From the cell containing the given text, extract its center point as [X, Y] coordinate. 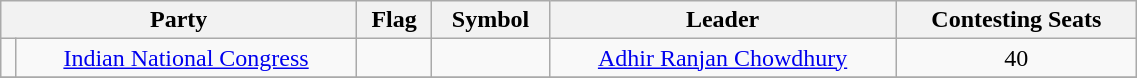
Adhir Ranjan Chowdhury [722, 58]
Party [179, 20]
Contesting Seats [1016, 20]
40 [1016, 58]
Leader [722, 20]
Flag [394, 20]
Symbol [491, 20]
Indian National Congress [186, 58]
